Provide the (X, Y) coordinate of the cell's center where the given text is located.  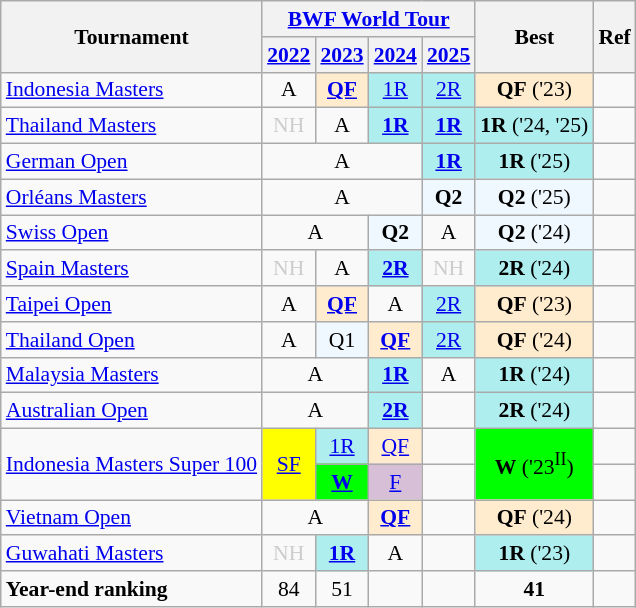
41 (534, 589)
Year-end ranking (132, 589)
Thailand Open (132, 340)
Orléans Masters (132, 197)
1R ('24) (534, 375)
German Open (132, 162)
Indonesia Masters (132, 90)
2023 (342, 55)
Ref (614, 36)
Taipei Open (132, 304)
F (396, 482)
Indonesia Masters Super 100 (132, 464)
Australian Open (132, 411)
Thailand Masters (132, 126)
Vietnam Open (132, 518)
Q1 (342, 340)
1R ('25) (534, 162)
Q2 ('24) (534, 233)
Best (534, 36)
Swiss Open (132, 233)
1R ('24, '25) (534, 126)
51 (342, 589)
Q2 ('25) (534, 197)
BWF World Tour (368, 19)
2025 (448, 55)
84 (288, 589)
Spain Masters (132, 269)
SF (288, 464)
2024 (396, 55)
1R ('23) (534, 554)
Guwahati Masters (132, 554)
2022 (288, 55)
W ('23II) (534, 464)
Tournament (132, 36)
W (342, 482)
Malaysia Masters (132, 375)
